Extract the (X, Y) coordinate from the center of the cell holding the provided text.  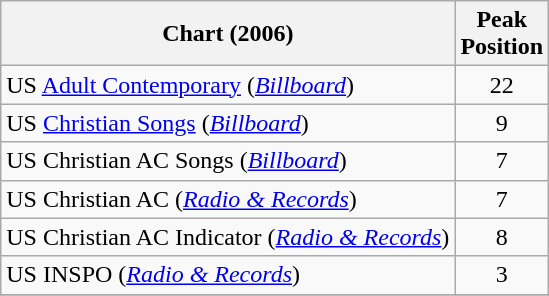
US Christian AC Songs (Billboard) (228, 161)
Chart (2006) (228, 34)
US INSPO (Radio & Records) (228, 275)
US Christian AC Indicator (Radio & Records) (228, 237)
US Christian Songs (Billboard) (228, 123)
8 (502, 237)
22 (502, 85)
Peak Position (502, 34)
9 (502, 123)
US Adult Contemporary (Billboard) (228, 85)
3 (502, 275)
US Christian AC (Radio & Records) (228, 199)
